From the cell containing the given text, extract its center point as [x, y] coordinate. 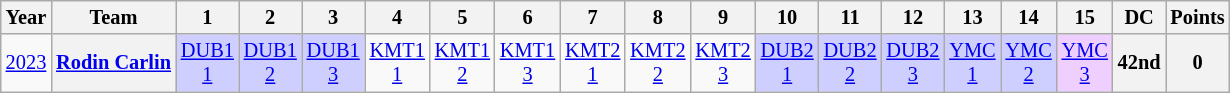
15 [1085, 17]
DC [1140, 17]
KMT23 [722, 63]
DUB22 [850, 63]
YMC1 [972, 63]
10 [788, 17]
42nd [1140, 63]
13 [972, 17]
DUB13 [334, 63]
0 [1198, 63]
2023 [26, 63]
6 [528, 17]
KMT12 [462, 63]
KMT11 [398, 63]
KMT22 [658, 63]
YMC2 [1028, 63]
9 [722, 17]
DUB21 [788, 63]
5 [462, 17]
4 [398, 17]
11 [850, 17]
Year [26, 17]
14 [1028, 17]
Team [114, 17]
3 [334, 17]
DUB11 [208, 63]
8 [658, 17]
DUB23 [912, 63]
Rodin Carlin [114, 63]
1 [208, 17]
YMC3 [1085, 63]
Points [1198, 17]
KMT13 [528, 63]
7 [592, 17]
12 [912, 17]
DUB12 [270, 63]
2 [270, 17]
KMT21 [592, 63]
